Capture the cell that displays the provided text and extract its [X, Y] central coordinate. 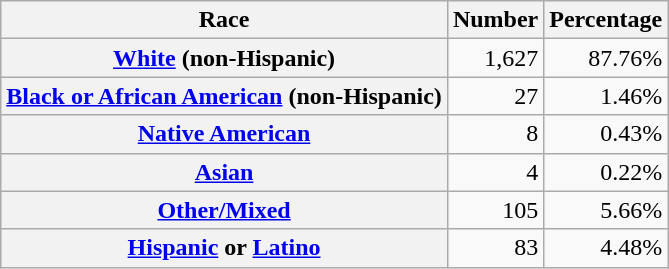
Native American [224, 134]
Percentage [606, 20]
Race [224, 20]
Number [495, 20]
0.43% [606, 134]
White (non-Hispanic) [224, 58]
Other/Mixed [224, 210]
Hispanic or Latino [224, 248]
1,627 [495, 58]
0.22% [606, 172]
83 [495, 248]
87.76% [606, 58]
4.48% [606, 248]
105 [495, 210]
Asian [224, 172]
27 [495, 96]
1.46% [606, 96]
5.66% [606, 210]
8 [495, 134]
Black or African American (non-Hispanic) [224, 96]
4 [495, 172]
